Return the [X, Y] coordinate for the center point of the cell that contains the specified text.  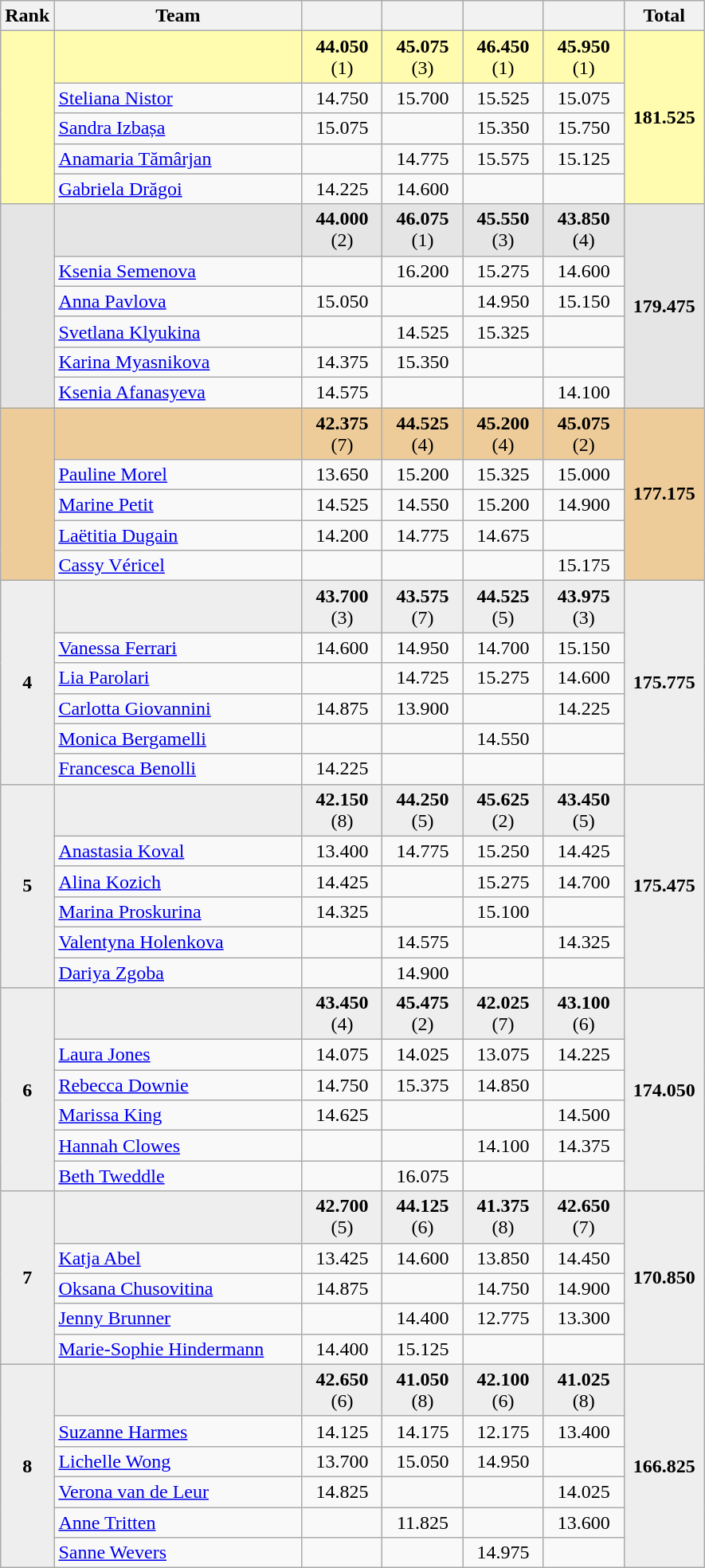
13.600 [583, 1523]
45.625 (2) [503, 809]
42.650 (6) [343, 1390]
13.850 [503, 1258]
42.375 (7) [343, 433]
42.025 (7) [503, 1013]
13.075 [503, 1055]
43.575 (7) [422, 607]
Total [664, 16]
Team [178, 16]
Svetlana Klyukina [178, 331]
Alina Kozich [178, 881]
13.650 [343, 475]
45.550 (3) [503, 229]
43.700 (3) [343, 607]
Marine Petit [178, 505]
43.100 (6) [583, 1013]
Hannah Clowes [178, 1146]
43.450 (5) [583, 809]
14.200 [343, 535]
Lichelle Wong [178, 1461]
4 [27, 682]
14.625 [343, 1115]
174.050 [664, 1090]
16.075 [422, 1176]
14.675 [503, 535]
177.175 [664, 494]
16.200 [422, 271]
45.075 (2) [583, 433]
Gabriela Drăgoi [178, 189]
45.075 (3) [422, 57]
6 [27, 1090]
15.700 [422, 98]
Sanne Wevers [178, 1553]
Lia Parolari [178, 678]
43.450 (4) [343, 1013]
8 [27, 1466]
44.000 (2) [343, 229]
181.525 [664, 118]
13.425 [343, 1258]
Pauline Morel [178, 475]
Laëtitia Dugain [178, 535]
14.850 [503, 1085]
14.075 [343, 1055]
44.050 (1) [343, 57]
14.175 [422, 1431]
13.900 [422, 708]
Anna Pavlova [178, 301]
Anne Tritten [178, 1523]
14.500 [583, 1115]
11.825 [422, 1523]
15.100 [503, 911]
7 [27, 1278]
14.975 [503, 1553]
Ksenia Semenova [178, 271]
Suzanne Harmes [178, 1431]
Anastasia Koval [178, 851]
45.950 (1) [583, 57]
44.525 (4) [422, 433]
Monica Bergamelli [178, 739]
Marina Proskurina [178, 911]
44.250 (5) [422, 809]
5 [27, 886]
13.700 [343, 1461]
43.975 (3) [583, 607]
42.650 (7) [583, 1217]
Verona van de Leur [178, 1492]
Valentyna Holenkova [178, 942]
12.175 [503, 1431]
175.475 [664, 886]
179.475 [664, 306]
Steliana Nistor [178, 98]
12.775 [503, 1319]
14.725 [422, 678]
Dariya Zgoba [178, 973]
15.750 [583, 128]
41.375 (8) [503, 1217]
Rebecca Downie [178, 1085]
15.250 [503, 851]
Rank [27, 16]
13.300 [583, 1319]
Karina Myasnikova [178, 362]
46.075 (1) [422, 229]
Vanessa Ferrari [178, 648]
43.850 (4) [583, 229]
Francesca Benolli [178, 769]
14.450 [583, 1258]
15.375 [422, 1085]
42.700 (5) [343, 1217]
Ksenia Afanasyeva [178, 392]
Katja Abel [178, 1258]
Sandra Izbașa [178, 128]
44.125 (6) [422, 1217]
15.175 [583, 566]
15.525 [503, 98]
15.000 [583, 475]
Oksana Chusovitina [178, 1288]
41.050 (8) [422, 1390]
Marie-Sophie Hindermann [178, 1349]
Jenny Brunner [178, 1319]
Marissa King [178, 1115]
175.775 [664, 682]
15.575 [503, 159]
Anamaria Tămârjan [178, 159]
46.450 (1) [503, 57]
Beth Tweddle [178, 1176]
Laura Jones [178, 1055]
45.200 (4) [503, 433]
42.100 (6) [503, 1390]
45.475 (2) [422, 1013]
42.150 (8) [343, 809]
166.825 [664, 1466]
44.525 (5) [503, 607]
170.850 [664, 1278]
14.825 [343, 1492]
14.125 [343, 1431]
Carlotta Giovannini [178, 708]
41.025 (8) [583, 1390]
Cassy Véricel [178, 566]
